Detect which cell encompasses the target text, then output its [x, y] center coordinate. 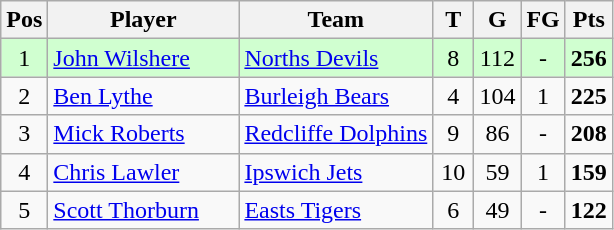
Redcliffe Dolphins [336, 134]
Chris Lawler [144, 172]
Player [144, 20]
225 [588, 96]
Mick Roberts [144, 134]
256 [588, 58]
104 [498, 96]
112 [498, 58]
159 [588, 172]
Ipswich Jets [336, 172]
3 [24, 134]
Scott Thorburn [144, 210]
Burleigh Bears [336, 96]
10 [454, 172]
Norths Devils [336, 58]
208 [588, 134]
FG [543, 20]
59 [498, 172]
Easts Tigers [336, 210]
T [454, 20]
G [498, 20]
49 [498, 210]
Ben Lythe [144, 96]
8 [454, 58]
5 [24, 210]
Pos [24, 20]
122 [588, 210]
Pts [588, 20]
9 [454, 134]
John Wilshere [144, 58]
2 [24, 96]
Team [336, 20]
6 [454, 210]
86 [498, 134]
